Identify which cell holds the provided text, then report its [x, y] central coordinate. 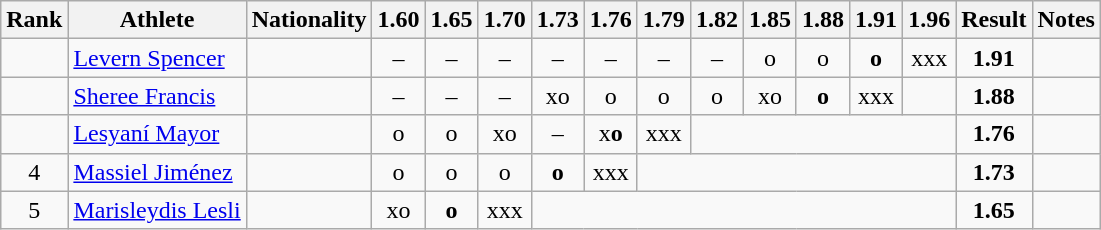
1.85 [770, 20]
Massiel Jiménez [157, 172]
Rank [34, 20]
1.96 [930, 20]
4 [34, 172]
Nationality [309, 20]
5 [34, 210]
Sheree Francis [157, 96]
Lesyaní Mayor [157, 134]
1.70 [504, 20]
Marisleydis Lesli [157, 210]
Levern Spencer [157, 58]
Athlete [157, 20]
Notes [1066, 20]
1.79 [664, 20]
1.60 [398, 20]
Result [994, 20]
1.82 [716, 20]
